For the text-containing cell, return its midpoint in (x, y) coordinate format. 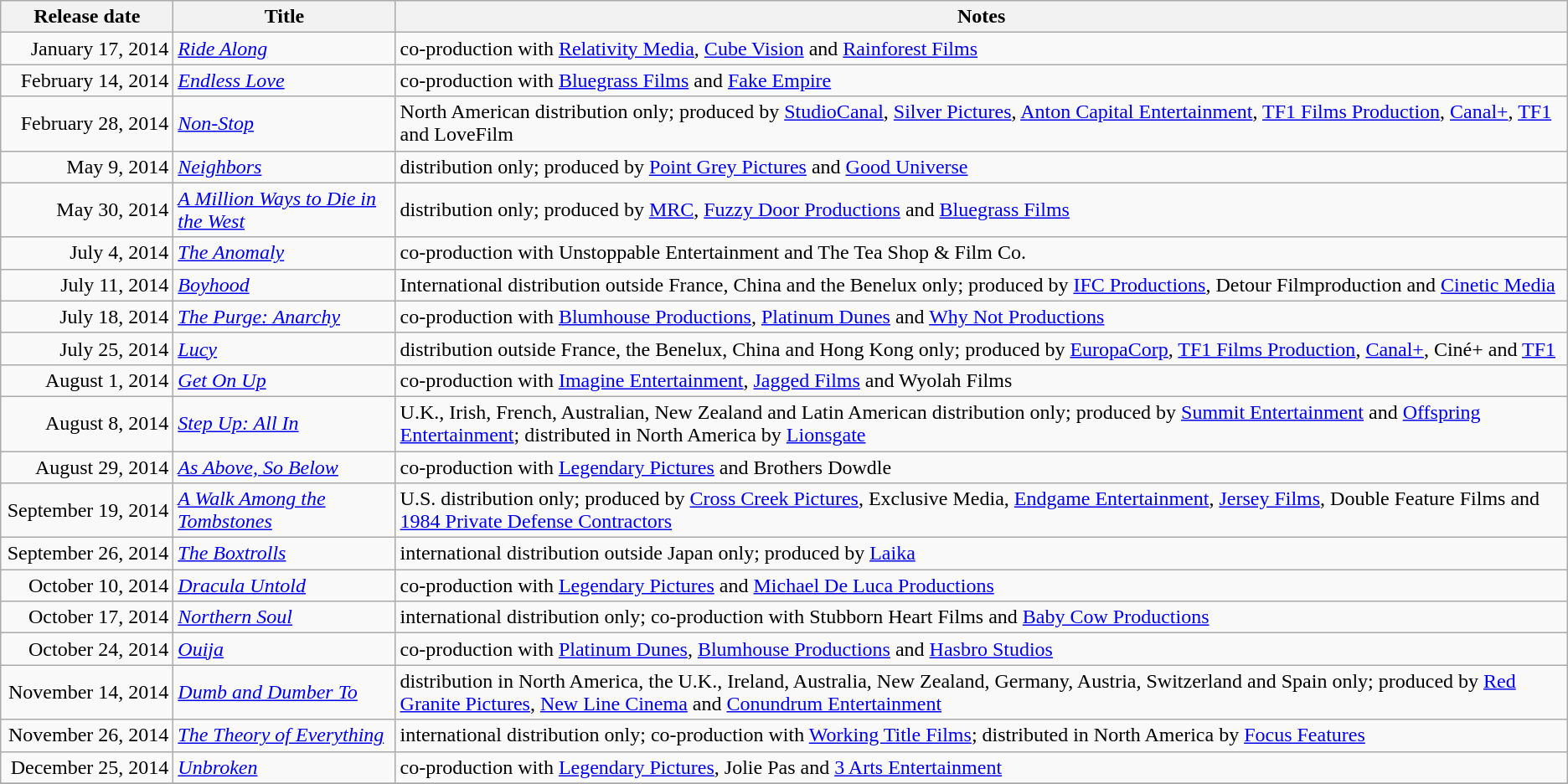
Dumb and Dumber To (285, 692)
Unbroken (285, 767)
Northern Soul (285, 617)
July 4, 2014 (87, 253)
co-production with Legendary Pictures and Michael De Luca Productions (982, 585)
October 24, 2014 (87, 649)
Neighbors (285, 167)
The Theory of Everything (285, 735)
October 17, 2014 (87, 617)
Non-Stop (285, 124)
January 17, 2014 (87, 49)
Ouija (285, 649)
international distribution outside Japan only; produced by Laika (982, 554)
Dracula Untold (285, 585)
international distribution only; co-production with Stubborn Heart Films and Baby Cow Productions (982, 617)
November 14, 2014 (87, 692)
August 1, 2014 (87, 380)
Notes (982, 17)
September 26, 2014 (87, 554)
co-production with Imagine Entertainment, Jagged Films and Wyolah Films (982, 380)
Lucy (285, 348)
August 8, 2014 (87, 424)
The Purge: Anarchy (285, 317)
international distribution only; co-production with Working Title Films; distributed in North America by Focus Features (982, 735)
The Boxtrolls (285, 554)
May 30, 2014 (87, 209)
December 25, 2014 (87, 767)
Title (285, 17)
July 18, 2014 (87, 317)
Step Up: All In (285, 424)
co-production with Legendary Pictures, Jolie Pas and 3 Arts Entertainment (982, 767)
co-production with Platinum Dunes, Blumhouse Productions and Hasbro Studios (982, 649)
Ride Along (285, 49)
The Anomaly (285, 253)
August 29, 2014 (87, 467)
distribution only; produced by Point Grey Pictures and Good Universe (982, 167)
distribution only; produced by MRC, Fuzzy Door Productions and Bluegrass Films (982, 209)
November 26, 2014 (87, 735)
Get On Up (285, 380)
distribution outside France, the Benelux, China and Hong Kong only; produced by EuropaCorp, TF1 Films Production, Canal+, Ciné+ and TF1 (982, 348)
Endless Love (285, 80)
July 25, 2014 (87, 348)
International distribution outside France, China and the Benelux only; produced by IFC Productions, Detour Filmproduction and Cinetic Media (982, 285)
September 19, 2014 (87, 511)
co-production with Legendary Pictures and Brothers Dowdle (982, 467)
A Million Ways to Die in the West (285, 209)
As Above, So Below (285, 467)
co-production with Unstoppable Entertainment and The Tea Shop & Film Co. (982, 253)
A Walk Among the Tombstones (285, 511)
Boyhood (285, 285)
co-production with Bluegrass Films and Fake Empire (982, 80)
Release date (87, 17)
October 10, 2014 (87, 585)
February 14, 2014 (87, 80)
co-production with Relativity Media, Cube Vision and Rainforest Films (982, 49)
co-production with Blumhouse Productions, Platinum Dunes and Why Not Productions (982, 317)
May 9, 2014 (87, 167)
February 28, 2014 (87, 124)
July 11, 2014 (87, 285)
